Locate the cell with the specified text and output its (X, Y) center coordinate. 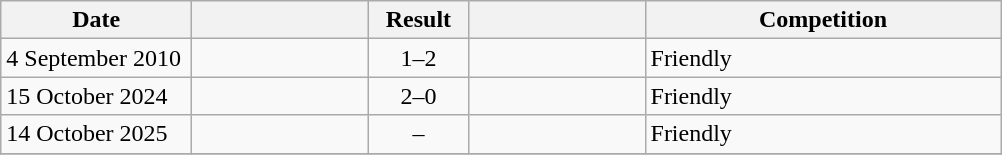
2–0 (418, 96)
14 October 2025 (96, 134)
1–2 (418, 58)
Result (418, 20)
Date (96, 20)
15 October 2024 (96, 96)
4 September 2010 (96, 58)
– (418, 134)
Competition (823, 20)
